From the cell containing the given text, extract its center point as (X, Y) coordinate. 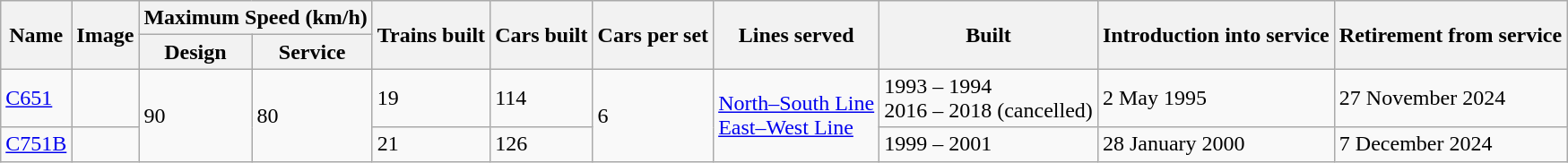
Cars per set (653, 35)
Retirement from service (1451, 35)
28 January 2000 (1216, 144)
Design (195, 52)
Cars built (541, 35)
6 (653, 115)
2 May 1995 (1216, 99)
27 November 2024 (1451, 99)
1993 – 19942016 – 2018 (cancelled) (989, 99)
Lines served (796, 35)
1999 – 2001 (989, 144)
C651 (36, 99)
19 (430, 99)
80 (312, 115)
7 December 2024 (1451, 144)
C751B (36, 144)
Trains built (430, 35)
Built (989, 35)
Maximum Speed (km/h) (256, 18)
Name (36, 35)
21 (430, 144)
114 (541, 99)
North–South LineEast–West Line (796, 115)
Image (106, 35)
90 (195, 115)
Introduction into service (1216, 35)
126 (541, 144)
Service (312, 52)
